Extract the (x, y) coordinate from the center of the cell holding the provided text.  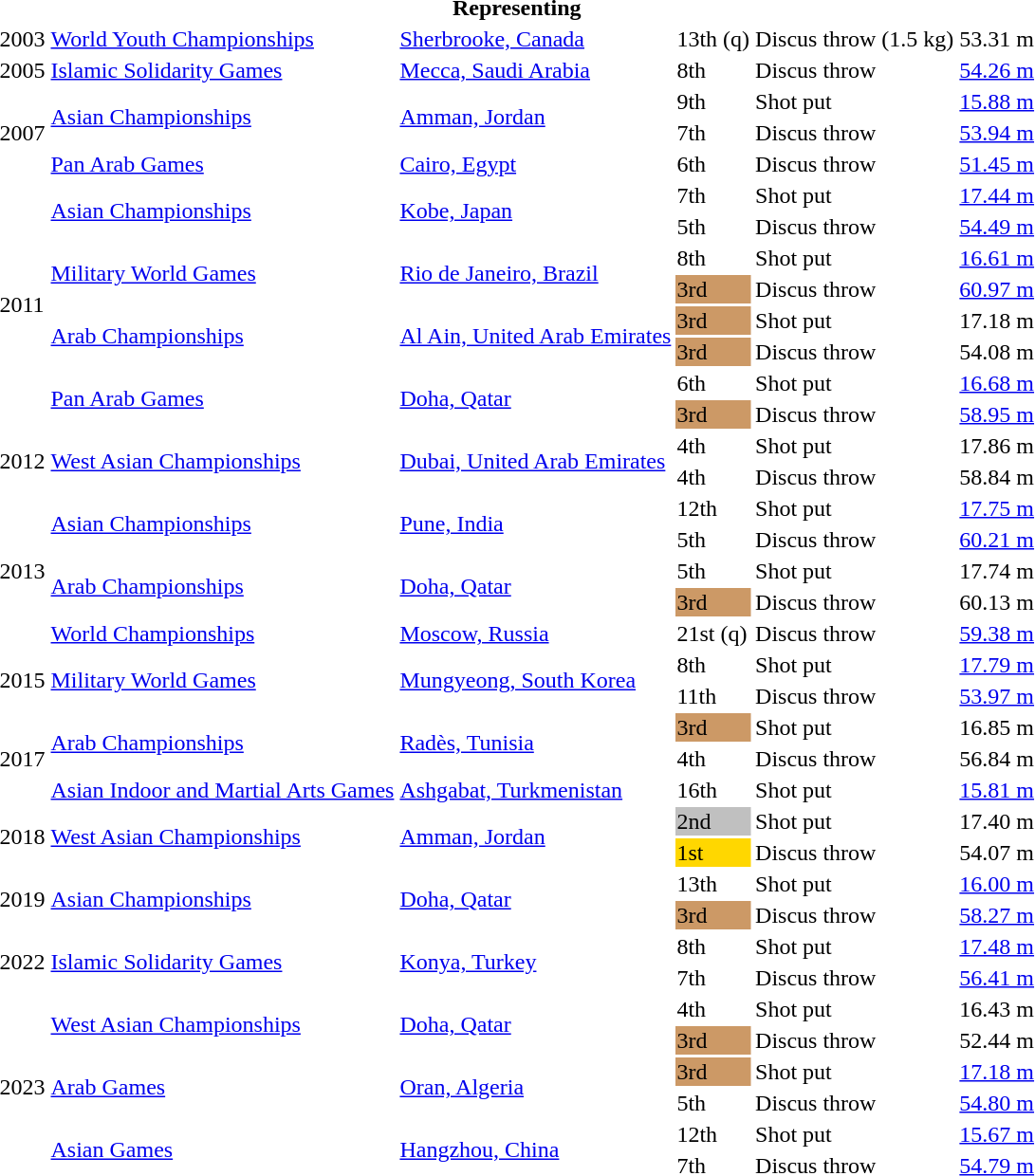
Rio de Janeiro, Brazil (535, 273)
Arab Games (222, 1087)
Sherbrooke, Canada (535, 39)
11th (713, 696)
Al Ain, United Arab Emirates (535, 336)
9th (713, 101)
1st (713, 853)
Mecca, Saudi Arabia (535, 70)
Cairo, Egypt (535, 164)
Kobe, Japan (535, 211)
Mungyeong, South Korea (535, 681)
13th (q) (713, 39)
21st (q) (713, 634)
Moscow, Russia (535, 634)
16th (713, 790)
Radès, Tunisia (535, 744)
Discus throw (1.5 kg) (855, 39)
Oran, Algeria (535, 1087)
2nd (713, 821)
Dubai, United Arab Emirates (535, 461)
World Championships (222, 634)
World Youth Championships (222, 39)
Konya, Turkey (535, 962)
Pune, India (535, 524)
13th (713, 884)
Ashgabat, Turkmenistan (535, 790)
Asian Indoor and Martial Arts Games (222, 790)
